Provide the (X, Y) coordinate of the cell's center where the given text is located.  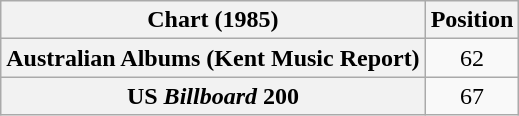
Australian Albums (Kent Music Report) (213, 58)
Position (472, 20)
Chart (1985) (213, 20)
67 (472, 96)
US Billboard 200 (213, 96)
62 (472, 58)
